Find where the given text appears and provide that cell's center as (x, y) coordinate. 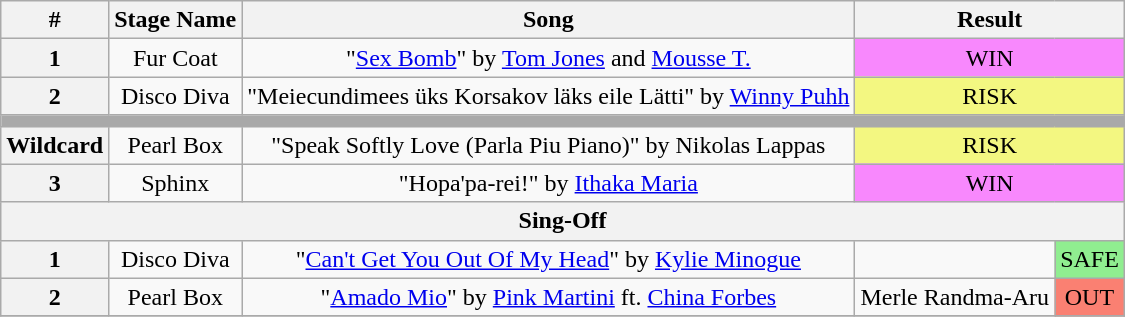
"Can't Get You Out Of My Head" by Kylie Minogue (548, 259)
"Speak Softly Love (Parla Piu Piano)" by Nikolas Lappas (548, 145)
Sing-Off (563, 221)
Fur Coat (176, 58)
"Sex Bomb" by Tom Jones and Mousse T. (548, 58)
Merle Randma-Aru (955, 297)
Song (548, 20)
OUT (1090, 297)
"Amado Mio" by Pink Martini ft. China Forbes (548, 297)
3 (55, 183)
Sphinx (176, 183)
Result (990, 20)
"Meiecundimees üks Korsakov läks eile Lätti" by Winny Puhh (548, 96)
SAFE (1090, 259)
Stage Name (176, 20)
Wildcard (55, 145)
# (55, 20)
"Hopa'pa-rei!" by Ithaka Maria (548, 183)
